Find where the given text appears and provide that cell's center as (x, y) coordinate. 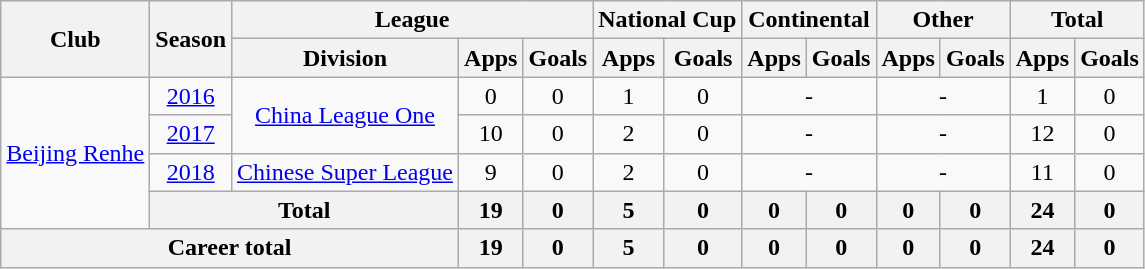
Career total (230, 248)
Division (346, 58)
2016 (191, 96)
Beijing Renhe (76, 153)
12 (1042, 134)
National Cup (668, 20)
10 (491, 134)
11 (1042, 172)
Continental (809, 20)
Chinese Super League (346, 172)
2018 (191, 172)
League (412, 20)
China League One (346, 115)
9 (491, 172)
Other (943, 20)
Club (76, 39)
2017 (191, 134)
Season (191, 39)
